From the cell containing the given text, extract its center point as (X, Y) coordinate. 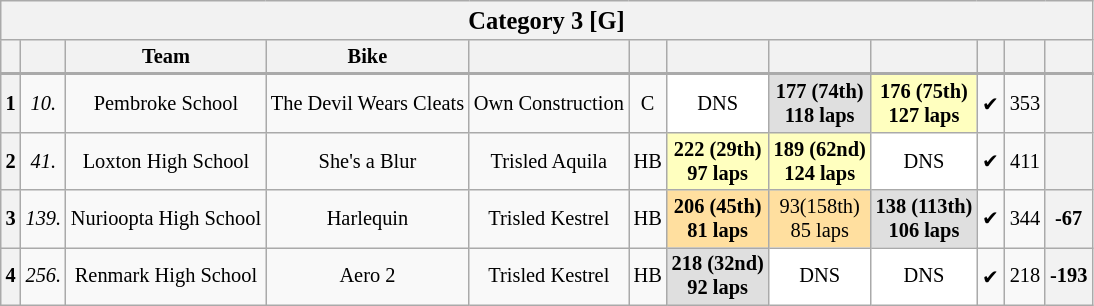
Pembroke School (166, 103)
Renmark High School (166, 276)
218 (32nd)92 laps (718, 276)
206 (45th)81 laps (718, 219)
139. (44, 219)
256. (44, 276)
138 (113th)106 laps (924, 219)
The Devil Wears Cleats (368, 103)
Aero 2 (368, 276)
Own Construction (549, 103)
Harlequin (368, 219)
222 (29th)97 laps (718, 161)
She's a Blur (368, 161)
-193 (1068, 276)
4 (11, 276)
93(158th)85 laps (820, 219)
176 (75th) 127 laps (924, 103)
Team (166, 57)
353 (1025, 103)
2 (11, 161)
177 (74th)118 laps (820, 103)
Category 3 [G] (546, 20)
3 (11, 219)
10. (44, 103)
1 (11, 103)
189 (62nd)124 laps (820, 161)
218 (1025, 276)
Nurioopta High School (166, 219)
Bike (368, 57)
Loxton High School (166, 161)
Trisled Aquila (549, 161)
41. (44, 161)
344 (1025, 219)
C (648, 103)
-67 (1068, 219)
411 (1025, 161)
